Locate the cell with the specified text and output its (x, y) center coordinate. 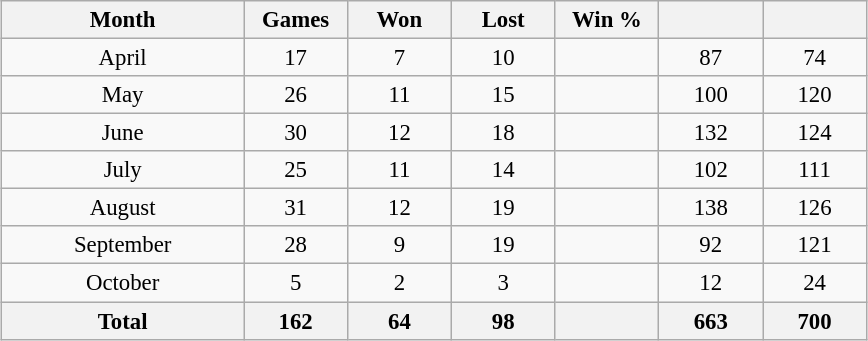
April (123, 57)
111 (815, 170)
26 (296, 95)
Win % (607, 20)
162 (296, 321)
700 (815, 321)
663 (711, 321)
July (123, 170)
Lost (503, 20)
126 (815, 208)
74 (815, 57)
August (123, 208)
10 (503, 57)
18 (503, 133)
7 (399, 57)
5 (296, 283)
92 (711, 245)
14 (503, 170)
102 (711, 170)
17 (296, 57)
87 (711, 57)
121 (815, 245)
3 (503, 283)
25 (296, 170)
31 (296, 208)
100 (711, 95)
132 (711, 133)
Won (399, 20)
30 (296, 133)
September (123, 245)
98 (503, 321)
28 (296, 245)
138 (711, 208)
124 (815, 133)
Total (123, 321)
June (123, 133)
2 (399, 283)
24 (815, 283)
October (123, 283)
15 (503, 95)
May (123, 95)
Games (296, 20)
Month (123, 20)
9 (399, 245)
120 (815, 95)
64 (399, 321)
